Locate the cell with the specified text and output its [x, y] center coordinate. 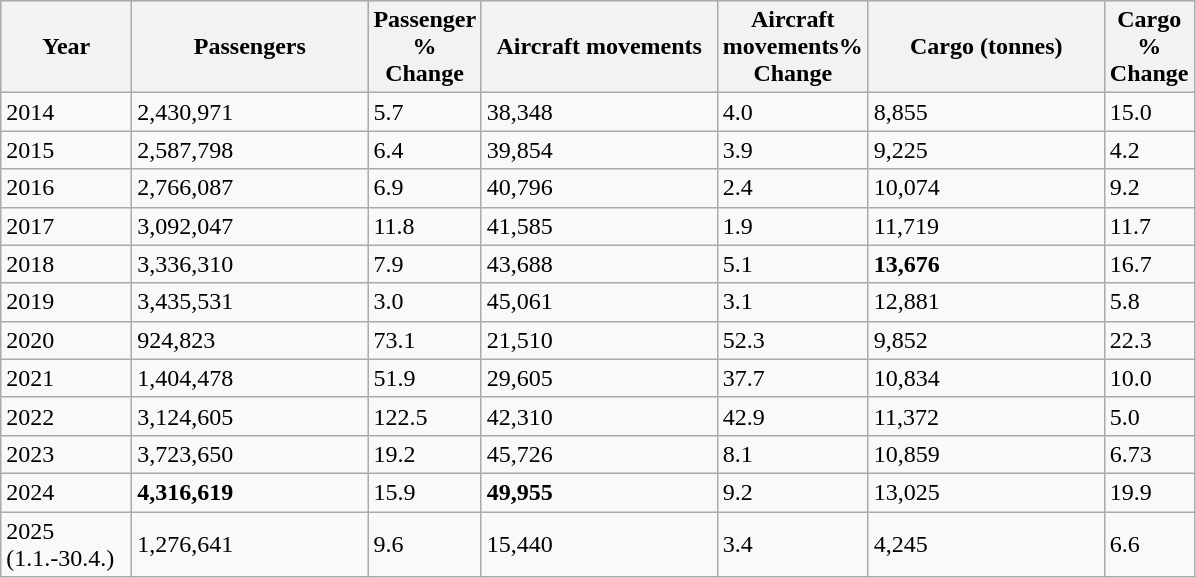
11.8 [424, 226]
10,859 [986, 454]
45,061 [599, 302]
4.2 [1149, 150]
22.3 [1149, 340]
4,316,619 [250, 492]
11.7 [1149, 226]
1.9 [792, 226]
7.9 [424, 264]
3,723,650 [250, 454]
5.7 [424, 112]
11,372 [986, 416]
13,676 [986, 264]
Cargo (tonnes) [986, 47]
5.0 [1149, 416]
3.0 [424, 302]
2014 [66, 112]
37.7 [792, 378]
38,348 [599, 112]
16.7 [1149, 264]
6.6 [1149, 544]
3.1 [792, 302]
10,074 [986, 188]
2022 [66, 416]
73.1 [424, 340]
3.9 [792, 150]
Aircraft movements% Change [792, 47]
1,404,478 [250, 378]
Cargo % Change [1149, 47]
5.1 [792, 264]
6.9 [424, 188]
4.0 [792, 112]
10,834 [986, 378]
2,766,087 [250, 188]
2020 [66, 340]
4,245 [986, 544]
15.0 [1149, 112]
2,430,971 [250, 112]
15,440 [599, 544]
19.2 [424, 454]
21,510 [599, 340]
2019 [66, 302]
15.9 [424, 492]
45,726 [599, 454]
122.5 [424, 416]
42,310 [599, 416]
12,881 [986, 302]
5.8 [1149, 302]
19.9 [1149, 492]
11,719 [986, 226]
2015 [66, 150]
3,336,310 [250, 264]
49,955 [599, 492]
8,855 [986, 112]
924,823 [250, 340]
9,225 [986, 150]
3,124,605 [250, 416]
9.6 [424, 544]
3.4 [792, 544]
2.4 [792, 188]
Passenger % Change [424, 47]
51.9 [424, 378]
3,092,047 [250, 226]
10.0 [1149, 378]
52.3 [792, 340]
9,852 [986, 340]
6.4 [424, 150]
2025 (1.1.-30.4.) [66, 544]
13,025 [986, 492]
41,585 [599, 226]
6.73 [1149, 454]
Aircraft movements [599, 47]
2021 [66, 378]
2023 [66, 454]
Year [66, 47]
8.1 [792, 454]
2024 [66, 492]
2018 [66, 264]
42.9 [792, 416]
2,587,798 [250, 150]
39,854 [599, 150]
2016 [66, 188]
1,276,641 [250, 544]
40,796 [599, 188]
Passengers [250, 47]
3,435,531 [250, 302]
29,605 [599, 378]
43,688 [599, 264]
2017 [66, 226]
